For the text-containing cell, return its midpoint in (X, Y) coordinate format. 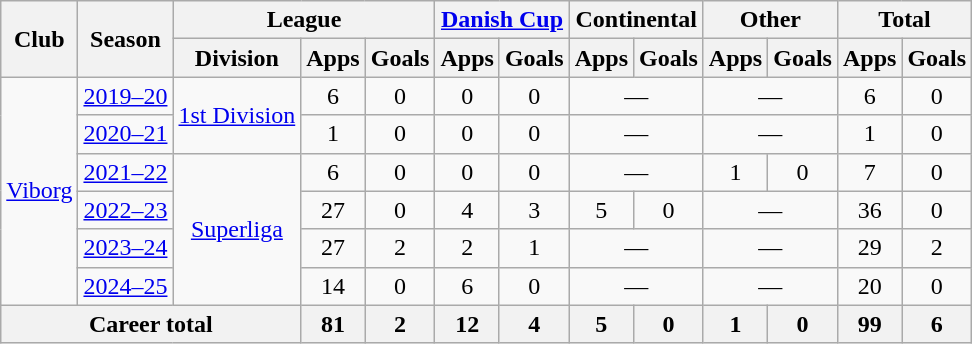
2021–22 (126, 172)
Danish Cup (502, 20)
14 (333, 286)
2024–25 (126, 286)
2023–24 (126, 248)
Total (904, 20)
12 (467, 324)
Continental (636, 20)
Viborg (40, 191)
29 (869, 248)
2022–23 (126, 210)
20 (869, 286)
1st Division (237, 115)
36 (869, 210)
Other (770, 20)
Division (237, 58)
81 (333, 324)
Career total (151, 324)
League (304, 20)
2020–21 (126, 134)
Season (126, 39)
Club (40, 39)
99 (869, 324)
3 (534, 210)
Superliga (237, 229)
7 (869, 172)
2019–20 (126, 96)
